From the cell containing the given text, extract its center point as (x, y) coordinate. 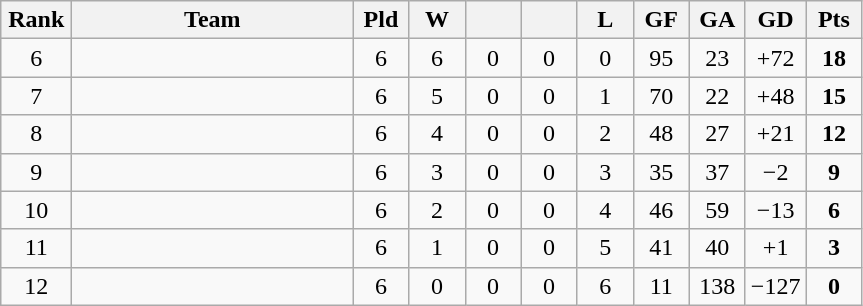
95 (661, 58)
10 (36, 210)
GA (717, 20)
−2 (776, 172)
Team (212, 20)
41 (661, 248)
46 (661, 210)
138 (717, 286)
−13 (776, 210)
35 (661, 172)
W (437, 20)
7 (36, 96)
+48 (776, 96)
59 (717, 210)
18 (834, 58)
40 (717, 248)
22 (717, 96)
27 (717, 134)
Pld (381, 20)
GD (776, 20)
37 (717, 172)
48 (661, 134)
Pts (834, 20)
8 (36, 134)
+72 (776, 58)
GF (661, 20)
70 (661, 96)
Rank (36, 20)
23 (717, 58)
L (605, 20)
+1 (776, 248)
+21 (776, 134)
−127 (776, 286)
15 (834, 96)
